Provide the (X, Y) coordinate of the cell's center where the given text is located.  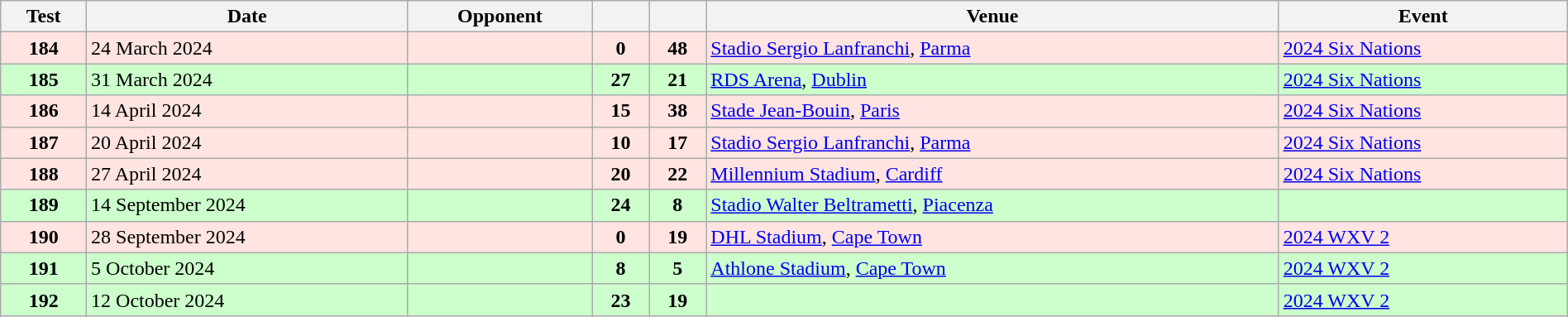
Athlone Stadium, Cape Town (992, 268)
21 (678, 79)
190 (44, 237)
RDS Arena, Dublin (992, 79)
14 April 2024 (247, 111)
185 (44, 79)
27 (620, 79)
Millennium Stadium, Cardiff (992, 174)
Stade Jean-Bouin, Paris (992, 111)
186 (44, 111)
38 (678, 111)
191 (44, 268)
5 October 2024 (247, 268)
14 September 2024 (247, 205)
188 (44, 174)
10 (620, 142)
48 (678, 48)
15 (620, 111)
184 (44, 48)
20 April 2024 (247, 142)
Event (1422, 17)
Stadio Walter Beltrametti, Piacenza (992, 205)
28 September 2024 (247, 237)
Test (44, 17)
24 (620, 205)
22 (678, 174)
Opponent (500, 17)
187 (44, 142)
DHL Stadium, Cape Town (992, 237)
27 April 2024 (247, 174)
24 March 2024 (247, 48)
5 (678, 268)
31 March 2024 (247, 79)
189 (44, 205)
192 (44, 300)
23 (620, 300)
Venue (992, 17)
20 (620, 174)
12 October 2024 (247, 300)
17 (678, 142)
Date (247, 17)
